For the text-containing cell, return its midpoint in (x, y) coordinate format. 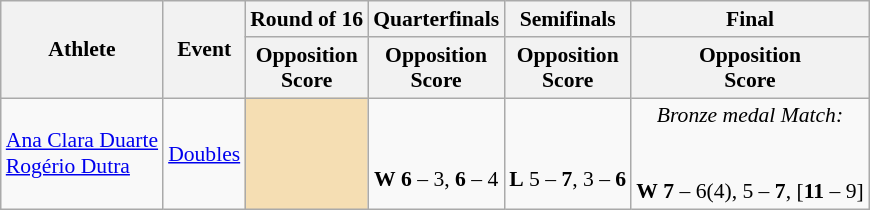
Round of 16 (306, 19)
W 6 – 3, 6 – 4 (436, 154)
Doubles (204, 154)
Final (750, 19)
Event (204, 50)
Semifinals (568, 19)
Quarterfinals (436, 19)
Bronze medal Match:W 7 – 6(4), 5 – 7, [11 – 9] (750, 154)
Athlete (82, 50)
Ana Clara DuarteRogério Dutra (82, 154)
L 5 – 7, 3 – 6 (568, 154)
